Search for the cell housing the specified text and yield its [x, y] center coordinate. 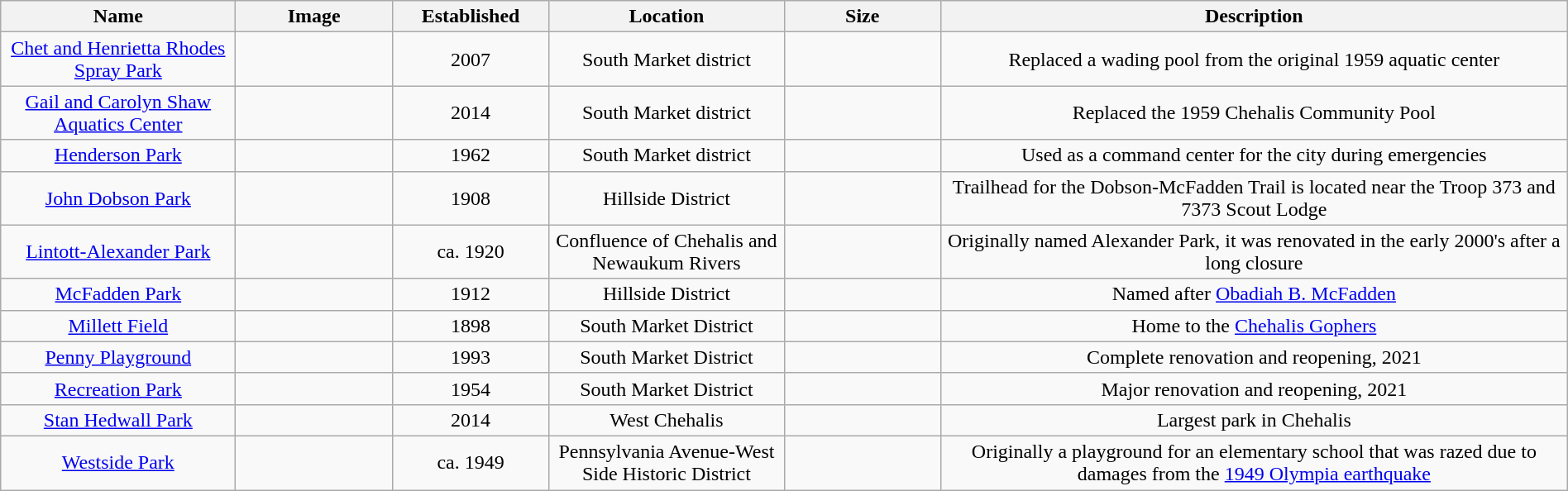
Replaced a wading pool from the original 1959 aquatic center [1254, 60]
Name [118, 17]
Used as a command center for the city during emergencies [1254, 155]
Millett Field [118, 326]
1912 [471, 294]
ca. 1920 [471, 251]
John Dobson Park [118, 198]
Chet and Henrietta Rhodes Spray Park [118, 60]
1993 [471, 357]
Description [1254, 17]
Gail and Carolyn Shaw Aquatics Center [118, 112]
Pennsylvania Avenue-West Side Historic District [667, 463]
Recreation Park [118, 389]
2007 [471, 60]
1908 [471, 198]
1962 [471, 155]
Confluence of Chehalis and Newaukum Rivers [667, 251]
West Chehalis [667, 420]
Established [471, 17]
McFadden Park [118, 294]
Trailhead for the Dobson-McFadden Trail is located near the Troop 373 and 7373 Scout Lodge [1254, 198]
1954 [471, 389]
Largest park in Chehalis [1254, 420]
Lintott-Alexander Park [118, 251]
Westside Park [118, 463]
Replaced the 1959 Chehalis Community Pool [1254, 112]
Home to the Chehalis Gophers [1254, 326]
ca. 1949 [471, 463]
Penny Playground [118, 357]
Size [862, 17]
Named after Obadiah B. McFadden [1254, 294]
Originally a playground for an elementary school that was razed due to damages from the 1949 Olympia earthquake [1254, 463]
Location [667, 17]
Image [314, 17]
Major renovation and reopening, 2021 [1254, 389]
Stan Hedwall Park [118, 420]
Henderson Park [118, 155]
Originally named Alexander Park, it was renovated in the early 2000's after a long closure [1254, 251]
1898 [471, 326]
Complete renovation and reopening, 2021 [1254, 357]
